Locate the cell with the specified text and output its (x, y) center coordinate. 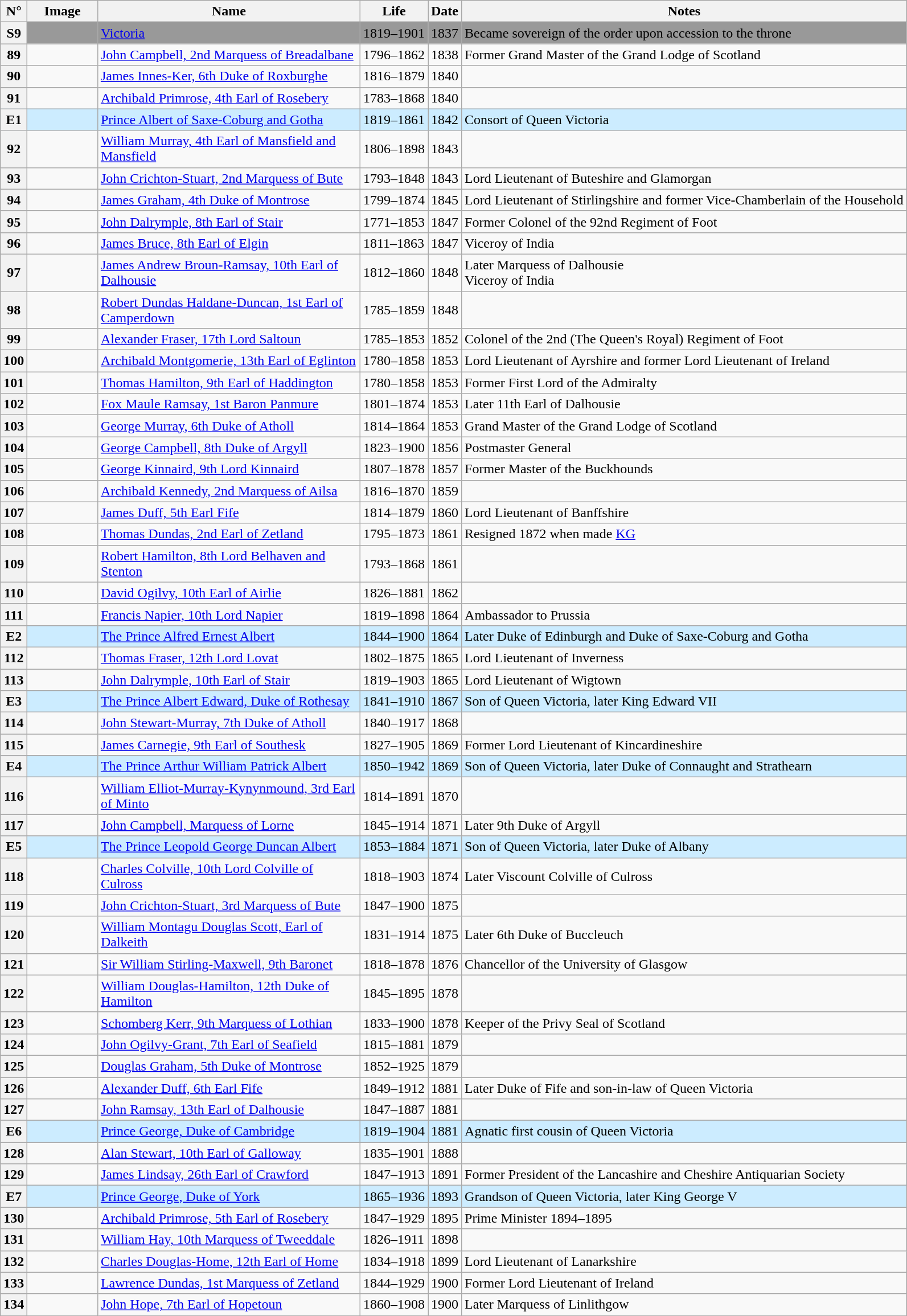
1891 (445, 1175)
John Ogilvy-Grant, 7th Earl of Seafield (229, 1044)
1818–1878 (394, 964)
1835–1901 (394, 1153)
Later 6th Duke of Buccleuch (684, 935)
Lord Lieutenant of Buteshire and Glamorgan (684, 178)
1819–1903 (394, 679)
1895 (445, 1218)
Former Master of the Buckhounds (684, 469)
Son of Queen Victoria, later King Edward VII (684, 702)
Douglas Graham, 5th Duke of Montrose (229, 1066)
William Murray, 4th Earl of Mansfield and Mansfield (229, 149)
Alexander Fraser, 17th Lord Saltoun (229, 339)
Date (445, 11)
Ambassador to Prussia (684, 614)
1898 (445, 1240)
Lord Lieutenant of Stirlingshire and former Vice-Chamberlain of the Household (684, 200)
Fox Maule Ramsay, 1st Baron Panmure (229, 404)
129 (14, 1175)
1823–1900 (394, 448)
Life (394, 11)
99 (14, 339)
Charles Douglas-Home, 12th Earl of Home (229, 1261)
James Lindsay, 26th Earl of Crawford (229, 1175)
The Prince Alfred Ernest Albert (229, 636)
David Ogilvy, 10th Earl of Airlie (229, 593)
107 (14, 513)
John Dalrymple, 10th Earl of Stair (229, 679)
E6 (14, 1131)
William Elliot-Murray-Kynynmound, 3rd Earl of Minto (229, 796)
1893 (445, 1196)
1847–1887 (394, 1110)
1834–1918 (394, 1261)
1842 (445, 120)
119 (14, 905)
Former First Lord of the Admiralty (684, 383)
1860–1908 (394, 1305)
Keeper of the Privy Seal of Scotland (684, 1023)
Consort of Queen Victoria (684, 120)
1847–1900 (394, 905)
132 (14, 1261)
John Crichton-Stuart, 3rd Marquess of Bute (229, 905)
1816–1870 (394, 491)
William Hay, 10th Marquess of Tweeddale (229, 1240)
George Murray, 6th Duke of Atholl (229, 426)
113 (14, 679)
1801–1874 (394, 404)
1819–1898 (394, 614)
1812–1860 (394, 272)
96 (14, 243)
100 (14, 361)
1802–1875 (394, 658)
Son of Queen Victoria, later Duke of Albany (684, 847)
Colonel of the 2nd (The Queen's Royal) Regiment of Foot (684, 339)
1847–1929 (394, 1218)
George Campbell, 8th Duke of Argyll (229, 448)
Former Lord Lieutenant of Kincardineshire (684, 745)
1796–1862 (394, 55)
1838 (445, 55)
Agnatic first cousin of Queen Victoria (684, 1131)
James Andrew Broun-Ramsay, 10th Earl of Dalhousie (229, 272)
1833–1900 (394, 1023)
127 (14, 1110)
1819–1904 (394, 1131)
Former President of the Lancashire and Cheshire Antiquarian Society (684, 1175)
The Prince Arthur William Patrick Albert (229, 766)
117 (14, 825)
134 (14, 1305)
1853–1884 (394, 847)
1837 (445, 33)
133 (14, 1283)
James Carnegie, 9th Earl of Southesk (229, 745)
John Hope, 7th Earl of Hopetoun (229, 1305)
John Ramsay, 13th Earl of Dalhousie (229, 1110)
105 (14, 469)
112 (14, 658)
126 (14, 1088)
1845–1895 (394, 993)
Name (229, 11)
Former Lord Lieutenant of Ireland (684, 1283)
97 (14, 272)
109 (14, 564)
Later Marquess of Linlithgow (684, 1305)
1857 (445, 469)
E7 (14, 1196)
1816–1879 (394, 76)
Lawrence Dundas, 1st Marquess of Zetland (229, 1283)
Later Duke of Fife and son-in-law of Queen Victoria (684, 1088)
S9 (14, 33)
William Douglas-Hamilton, 12th Duke of Hamilton (229, 993)
1826–1881 (394, 593)
Grand Master of the Grand Lodge of Scotland (684, 426)
1793–1868 (394, 564)
118 (14, 876)
Notes (684, 11)
E2 (14, 636)
98 (14, 310)
1867 (445, 702)
1874 (445, 876)
John Dalrymple, 8th Earl of Stair (229, 222)
Became sovereign of the order upon accession to the throne (684, 33)
Thomas Dundas, 2nd Earl of Zetland (229, 534)
Charles Colville, 10th Lord Colville of Culross (229, 876)
Lord Lieutenant of Banffshire (684, 513)
1860 (445, 513)
90 (14, 76)
115 (14, 745)
Chancellor of the University of Glasgow (684, 964)
James Innes-Ker, 6th Duke of Roxburghe (229, 76)
Victoria (229, 33)
1827–1905 (394, 745)
1865–1936 (394, 1196)
1795–1873 (394, 534)
John Stewart-Murray, 7th Duke of Atholl (229, 723)
1850–1942 (394, 766)
106 (14, 491)
Robert Hamilton, 8th Lord Belhaven and Stenton (229, 564)
120 (14, 935)
Later Duke of Edinburgh and Duke of Saxe-Coburg and Gotha (684, 636)
Archibald Montgomerie, 13th Earl of Eglinton (229, 361)
1847–1913 (394, 1175)
James Duff, 5th Earl Fife (229, 513)
Former Grand Master of the Grand Lodge of Scotland (684, 55)
108 (14, 534)
Lord Lieutenant of Inverness (684, 658)
Prince George, Duke of York (229, 1196)
1783–1868 (394, 98)
Postmaster General (684, 448)
Schomberg Kerr, 9th Marquess of Lothian (229, 1023)
George Kinnaird, 9th Lord Kinnaird (229, 469)
Prince Albert of Saxe-Coburg and Gotha (229, 120)
89 (14, 55)
94 (14, 200)
1876 (445, 964)
William Montagu Douglas Scott, Earl of Dalkeith (229, 935)
Alexander Duff, 6th Earl Fife (229, 1088)
John Campbell, 2nd Marquess of Breadalbane (229, 55)
1814–1879 (394, 513)
Later 9th Duke of Argyll (684, 825)
Later Viscount Colville of Culross (684, 876)
Archibald Primrose, 4th Earl of Rosebery (229, 98)
1819–1861 (394, 120)
116 (14, 796)
Lord Lieutenant of Wigtown (684, 679)
Archibald Kennedy, 2nd Marquess of Ailsa (229, 491)
Prince George, Duke of Cambridge (229, 1131)
Robert Dundas Haldane-Duncan, 1st Earl of Camperdown (229, 310)
1819–1901 (394, 33)
131 (14, 1240)
95 (14, 222)
1856 (445, 448)
104 (14, 448)
1814–1864 (394, 426)
Francis Napier, 10th Lord Napier (229, 614)
1899 (445, 1261)
92 (14, 149)
Viceroy of India (684, 243)
1818–1903 (394, 876)
E4 (14, 766)
1859 (445, 491)
John Crichton-Stuart, 2nd Marquess of Bute (229, 178)
1844–1929 (394, 1283)
E5 (14, 847)
1852 (445, 339)
1807–1878 (394, 469)
1845–1914 (394, 825)
Thomas Fraser, 12th Lord Lovat (229, 658)
E3 (14, 702)
1868 (445, 723)
1845 (445, 200)
Lord Lieutenant of Ayrshire and former Lord Lieutenant of Ireland (684, 361)
1785–1859 (394, 310)
114 (14, 723)
125 (14, 1066)
121 (14, 964)
Resigned 1872 when made KG (684, 534)
1811–1863 (394, 243)
1785–1853 (394, 339)
1870 (445, 796)
122 (14, 993)
130 (14, 1218)
Son of Queen Victoria, later Duke of Connaught and Strathearn (684, 766)
102 (14, 404)
111 (14, 614)
Later 11th Earl of Dalhousie (684, 404)
1815–1881 (394, 1044)
1888 (445, 1153)
1849–1912 (394, 1088)
John Campbell, Marquess of Lorne (229, 825)
E1 (14, 120)
1826–1911 (394, 1240)
James Bruce, 8th Earl of Elgin (229, 243)
1840–1917 (394, 723)
Prime Minister 1894–1895 (684, 1218)
Later Marquess of DalhousieViceroy of India (684, 272)
110 (14, 593)
Former Colonel of the 92nd Regiment of Foot (684, 222)
1831–1914 (394, 935)
91 (14, 98)
Alan Stewart, 10th Earl of Galloway (229, 1153)
103 (14, 426)
1844–1900 (394, 636)
Archibald Primrose, 5th Earl of Rosebery (229, 1218)
123 (14, 1023)
N° (14, 11)
93 (14, 178)
The Prince Albert Edward, Duke of Rothesay (229, 702)
Grandson of Queen Victoria, later King George V (684, 1196)
128 (14, 1153)
Image (63, 11)
The Prince Leopold George Duncan Albert (229, 847)
1793–1848 (394, 178)
1771–1853 (394, 222)
1814–1891 (394, 796)
124 (14, 1044)
Sir William Stirling-Maxwell, 9th Baronet (229, 964)
101 (14, 383)
1799–1874 (394, 200)
Thomas Hamilton, 9th Earl of Haddington (229, 383)
1862 (445, 593)
1841–1910 (394, 702)
James Graham, 4th Duke of Montrose (229, 200)
1852–1925 (394, 1066)
1806–1898 (394, 149)
Lord Lieutenant of Lanarkshire (684, 1261)
